Scan for the cell matching the given text and deliver its (X, Y) coordinate at center. 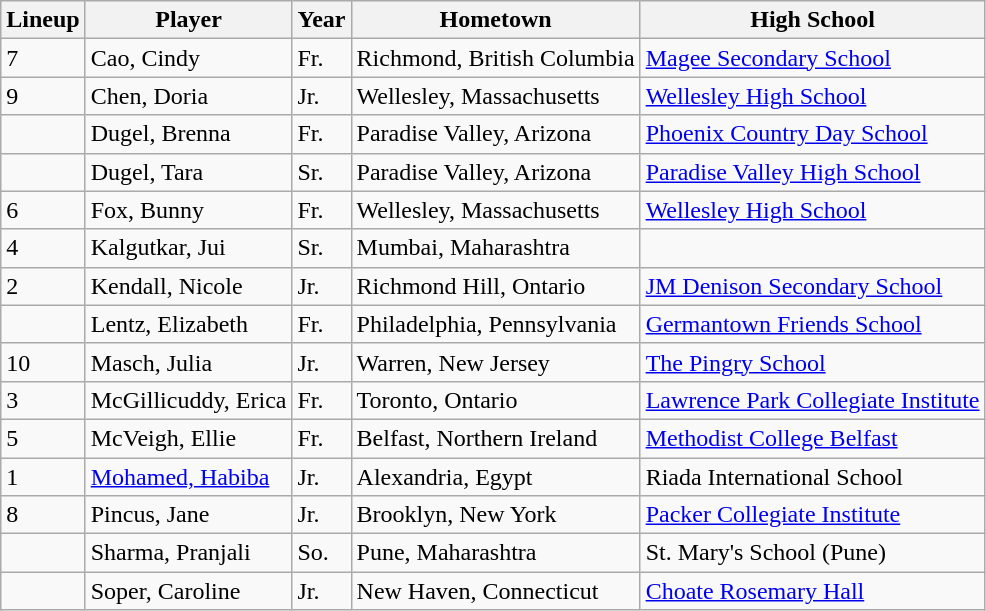
Phoenix Country Day School (812, 134)
3 (43, 400)
The Pingry School (812, 362)
Soper, Caroline (188, 591)
Magee Secondary School (812, 58)
Lawrence Park Collegiate Institute (812, 400)
Fox, Bunny (188, 210)
Sharma, Pranjali (188, 553)
Year (322, 20)
Lineup (43, 20)
Hometown (496, 20)
8 (43, 515)
Chen, Doria (188, 96)
McVeigh, Ellie (188, 438)
Toronto, Ontario (496, 400)
7 (43, 58)
5 (43, 438)
Belfast, Northern Ireland (496, 438)
Philadelphia, Pennsylvania (496, 324)
4 (43, 248)
Kalgutkar, Jui (188, 248)
Mohamed, Habiba (188, 477)
Mumbai, Maharashtra (496, 248)
Richmond, British Columbia (496, 58)
JM Denison Secondary School (812, 286)
Warren, New Jersey (496, 362)
Pincus, Jane (188, 515)
9 (43, 96)
McGillicuddy, Erica (188, 400)
Choate Rosemary Hall (812, 591)
Masch, Julia (188, 362)
St. Mary's School (Pune) (812, 553)
Dugel, Brenna (188, 134)
Dugel, Tara (188, 172)
Brooklyn, New York (496, 515)
Paradise Valley High School (812, 172)
Alexandria, Egypt (496, 477)
1 (43, 477)
10 (43, 362)
2 (43, 286)
Germantown Friends School (812, 324)
Riada International School (812, 477)
Kendall, Nicole (188, 286)
High School (812, 20)
New Haven, Connecticut (496, 591)
Pune, Maharashtra (496, 553)
Cao, Cindy (188, 58)
Richmond Hill, Ontario (496, 286)
6 (43, 210)
So. (322, 553)
Packer Collegiate Institute (812, 515)
Methodist College Belfast (812, 438)
Lentz, Elizabeth (188, 324)
Player (188, 20)
